Scan for the cell matching the given text and deliver its [X, Y] coordinate at center. 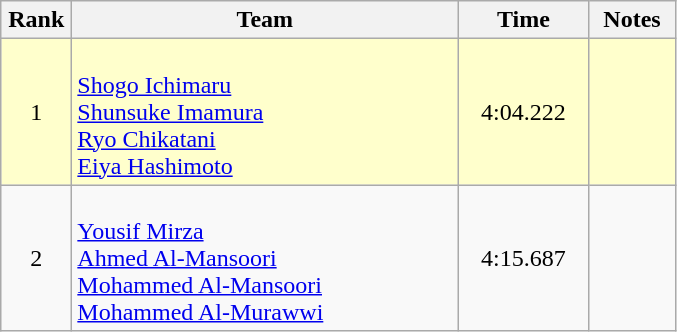
Shogo IchimaruShunsuke ImamuraRyo ChikataniEiya Hashimoto [265, 112]
Time [524, 20]
Notes [632, 20]
Team [265, 20]
2 [36, 258]
4:04.222 [524, 112]
Yousif MirzaAhmed Al-MansooriMohammed Al-MansooriMohammed Al-Murawwi [265, 258]
Rank [36, 20]
1 [36, 112]
4:15.687 [524, 258]
